Capture the cell that displays the provided text and extract its (x, y) central coordinate. 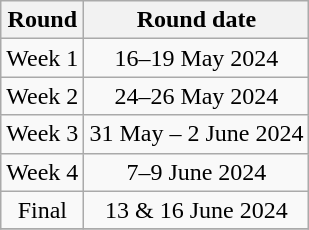
Round date (196, 20)
16–19 May 2024 (196, 58)
Week 4 (42, 172)
13 & 16 June 2024 (196, 210)
Final (42, 210)
24–26 May 2024 (196, 96)
Week 3 (42, 134)
31 May – 2 June 2024 (196, 134)
7–9 June 2024 (196, 172)
Round (42, 20)
Week 1 (42, 58)
Week 2 (42, 96)
